Provide the [X, Y] coordinate of the cell's center where the given text is located.  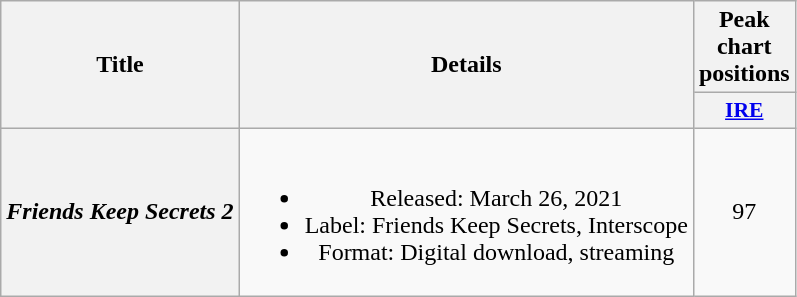
Title [120, 65]
Released: March 26, 2021Label: Friends Keep Secrets, InterscopeFormat: Digital download, streaming [466, 212]
Peak chart positions [744, 47]
97 [744, 212]
Details [466, 65]
Friends Keep Secrets 2 [120, 212]
IRE [744, 111]
